Find where the given text appears and provide that cell's center as (X, Y) coordinate. 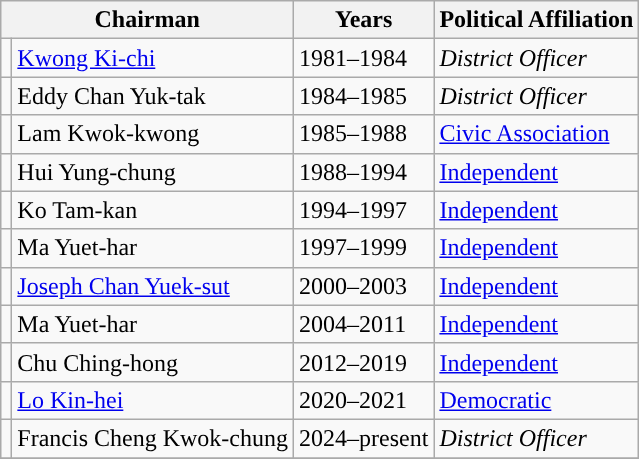
Kwong Ki-chi (153, 58)
Joseph Chan Yuek-sut (153, 286)
Democratic (536, 400)
1994–1997 (364, 210)
1997–1999 (364, 248)
Civic Association (536, 134)
1985–1988 (364, 134)
2004–2011 (364, 324)
Lo Kin-hei (153, 400)
1981–1984 (364, 58)
1984–1985 (364, 96)
2024–present (364, 438)
2012–2019 (364, 362)
Political Affiliation (536, 20)
Francis Cheng Kwok-chung (153, 438)
2000–2003 (364, 286)
Lam Kwok-kwong (153, 134)
Hui Yung-chung (153, 172)
Years (364, 20)
2020–2021 (364, 400)
Chu Ching-hong (153, 362)
Eddy Chan Yuk-tak (153, 96)
Ko Tam-kan (153, 210)
Chairman (148, 20)
1988–1994 (364, 172)
